Capture the cell that displays the provided text and extract its [x, y] central coordinate. 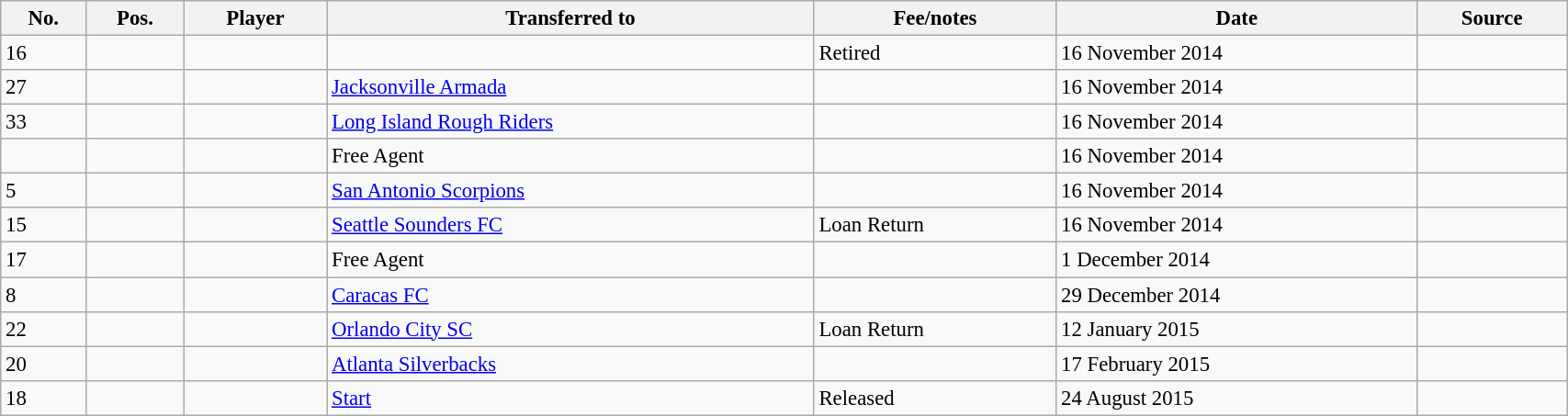
27 [44, 87]
Atlanta Silverbacks [570, 364]
8 [44, 295]
Pos. [135, 18]
20 [44, 364]
Jacksonville Armada [570, 87]
29 December 2014 [1236, 295]
15 [44, 225]
Start [570, 398]
Source [1492, 18]
Orlando City SC [570, 329]
1 December 2014 [1236, 260]
Fee/notes [935, 18]
17 [44, 260]
Retired [935, 53]
17 February 2015 [1236, 364]
22 [44, 329]
24 August 2015 [1236, 398]
Date [1236, 18]
Seattle Sounders FC [570, 225]
12 January 2015 [1236, 329]
No. [44, 18]
5 [44, 191]
16 [44, 53]
Player [255, 18]
San Antonio Scorpions [570, 191]
Transferred to [570, 18]
18 [44, 398]
Long Island Rough Riders [570, 122]
Caracas FC [570, 295]
Released [935, 398]
33 [44, 122]
